Detect which cell encompasses the target text, then output its [x, y] center coordinate. 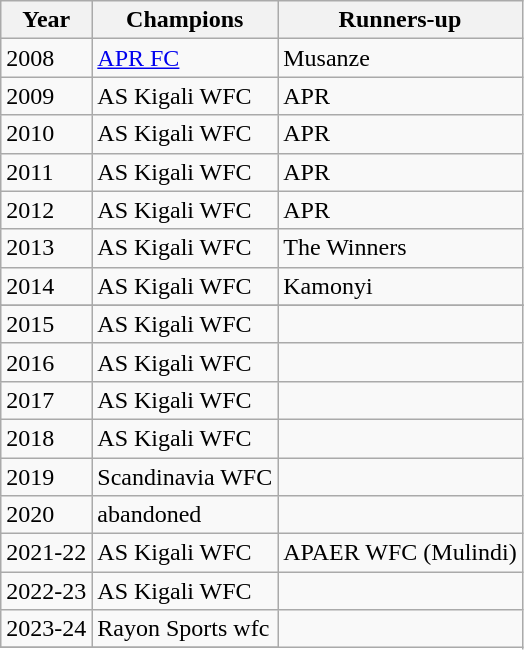
2011 [46, 172]
Rayon Sports wfc [185, 629]
Musanze [400, 58]
2013 [46, 248]
2009 [46, 96]
2016 [46, 362]
2015 [46, 324]
APR FC [185, 58]
Runners-up [400, 20]
Scandinavia WFC [185, 477]
2010 [46, 134]
2012 [46, 210]
2008 [46, 58]
2023-24 [46, 629]
2022-23 [46, 591]
2018 [46, 438]
2020 [46, 515]
APAER WFC (Mulindi) [400, 553]
2021-22 [46, 553]
2014 [46, 286]
Year [46, 20]
The Winners [400, 248]
abandoned [185, 515]
2017 [46, 400]
2019 [46, 477]
Champions [185, 20]
Kamonyi [400, 286]
